Provide the [X, Y] coordinate of the cell's center where the given text is located.  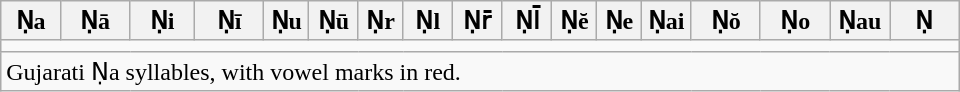
Ṇi [162, 21]
Ṇu [286, 21]
Ṇr [380, 21]
Ṇī [229, 21]
Ṇ [925, 21]
Ṇe [620, 21]
Ṇĕ [574, 21]
Ṇū [334, 21]
Ṇā [95, 21]
Ṇl [428, 21]
Ṇa [31, 21]
Ṇl̄ [527, 21]
Ṇŏ [726, 21]
Gujarati Ṇa syllables, with vowel marks in red. [480, 71]
Ṇr̄ [478, 21]
Ṇo [795, 21]
Ṇau [860, 21]
Ṇai [666, 21]
